From the cell containing the given text, extract its center point as (X, Y) coordinate. 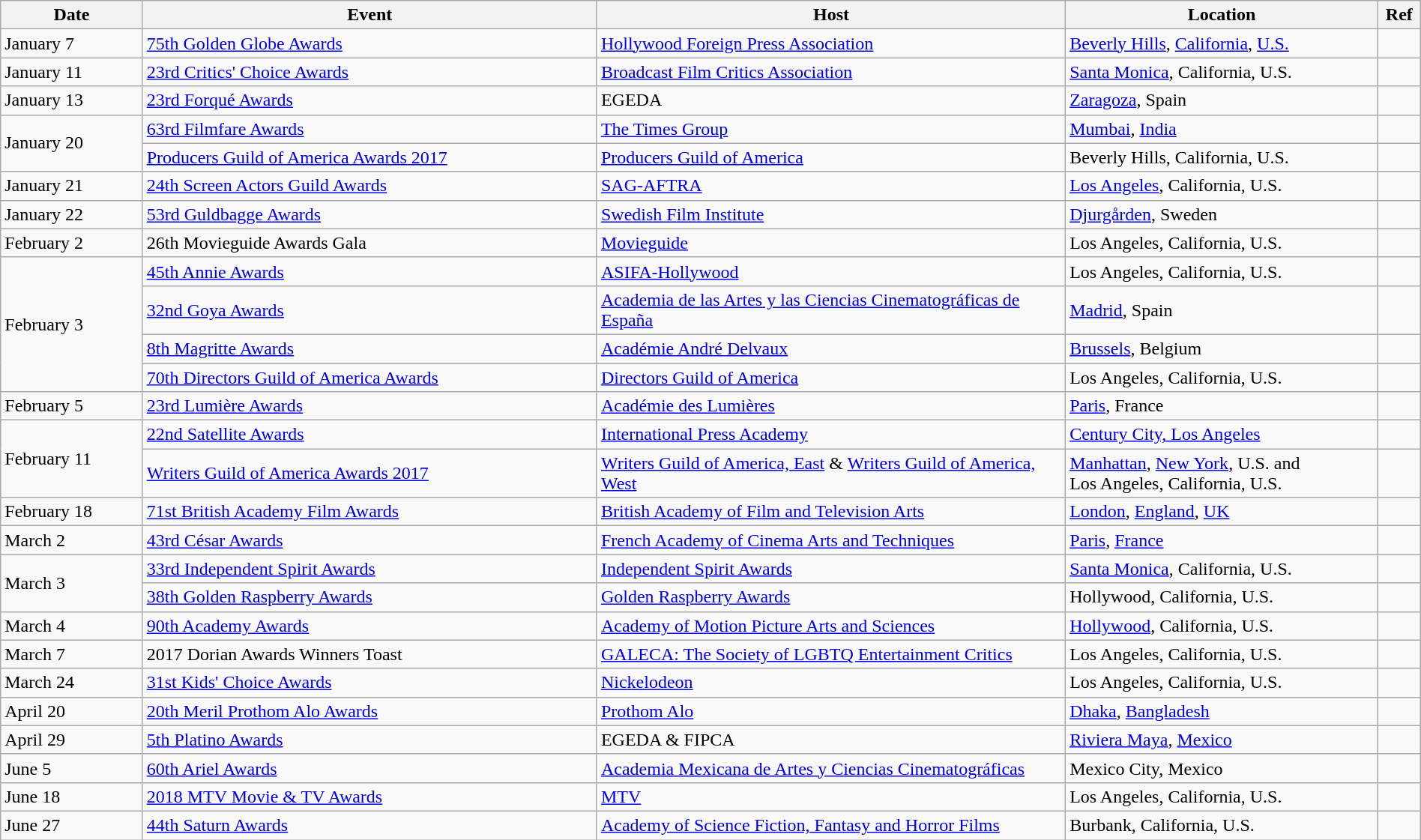
Nickelodeon (830, 683)
Academy of Motion Picture Arts and Sciences (830, 626)
March 4 (72, 626)
January 11 (72, 72)
January 7 (72, 43)
Dhaka, Bangladesh (1222, 711)
22nd Satellite Awards (369, 435)
Burbank, California, U.S. (1222, 825)
20th Meril Prothom Alo Awards (369, 711)
April 20 (72, 711)
Academy of Science Fiction, Fantasy and Horror Films (830, 825)
Directors Guild of America (830, 377)
32nd Goya Awards (369, 310)
Mumbai, India (1222, 129)
March 7 (72, 654)
33rd Independent Spirit Awards (369, 569)
The Times Group (830, 129)
February 18 (72, 512)
Manhattan, New York, U.S. and Los Angeles, California, U.S. (1222, 474)
June 18 (72, 797)
71st British Academy Film Awards (369, 512)
23rd Lumière Awards (369, 406)
Academia de las Artes y las Ciencias Cinematográficas de España (830, 310)
Riviera Maya, Mexico (1222, 740)
53rd Guldbagge Awards (369, 214)
23rd Critics' Choice Awards (369, 72)
45th Annie Awards (369, 271)
43rd César Awards (369, 540)
Writers Guild of America, East & Writers Guild of America, West (830, 474)
GALECA: The Society of LGBTQ Entertainment Critics (830, 654)
Independent Spirit Awards (830, 569)
Writers Guild of America Awards 2017 (369, 474)
French Academy of Cinema Arts and Techniques (830, 540)
Brussels, Belgium (1222, 348)
February 5 (72, 406)
Swedish Film Institute (830, 214)
5th Platino Awards (369, 740)
Date (72, 15)
8th Magritte Awards (369, 348)
March 24 (72, 683)
Ref (1399, 15)
Broadcast Film Critics Association (830, 72)
26th Movieguide Awards Gala (369, 243)
Golden Raspberry Awards (830, 597)
Académie André Delvaux (830, 348)
90th Academy Awards (369, 626)
March 2 (72, 540)
International Press Academy (830, 435)
February 11 (72, 459)
Académie des Lumières (830, 406)
Producers Guild of America Awards 2017 (369, 157)
Location (1222, 15)
Host (830, 15)
EGEDA & FIPCA (830, 740)
70th Directors Guild of America Awards (369, 377)
31st Kids' Choice Awards (369, 683)
Producers Guild of America (830, 157)
February 3 (72, 324)
2018 MTV Movie & TV Awards (369, 797)
SAG-AFTRA (830, 186)
January 21 (72, 186)
MTV (830, 797)
2017 Dorian Awards Winners Toast (369, 654)
Prothom Alo (830, 711)
38th Golden Raspberry Awards (369, 597)
24th Screen Actors Guild Awards (369, 186)
Event (369, 15)
February 2 (72, 243)
January 22 (72, 214)
Hollywood Foreign Press Association (830, 43)
Zaragoza, Spain (1222, 100)
EGEDA (830, 100)
London, England, UK (1222, 512)
March 3 (72, 583)
British Academy of Film and Television Arts (830, 512)
Century City, Los Angeles (1222, 435)
ASIFA-Hollywood (830, 271)
44th Saturn Awards (369, 825)
June 5 (72, 768)
63rd Filmfare Awards (369, 129)
75th Golden Globe Awards (369, 43)
Djurgården, Sweden (1222, 214)
January 13 (72, 100)
April 29 (72, 740)
23rd Forqué Awards (369, 100)
Madrid, Spain (1222, 310)
June 27 (72, 825)
60th Ariel Awards (369, 768)
Academia Mexicana de Artes y Ciencias Cinematográficas (830, 768)
Mexico City, Mexico (1222, 768)
Movieguide (830, 243)
January 20 (72, 143)
